Scan for the cell matching the given text and deliver its [x, y] coordinate at center. 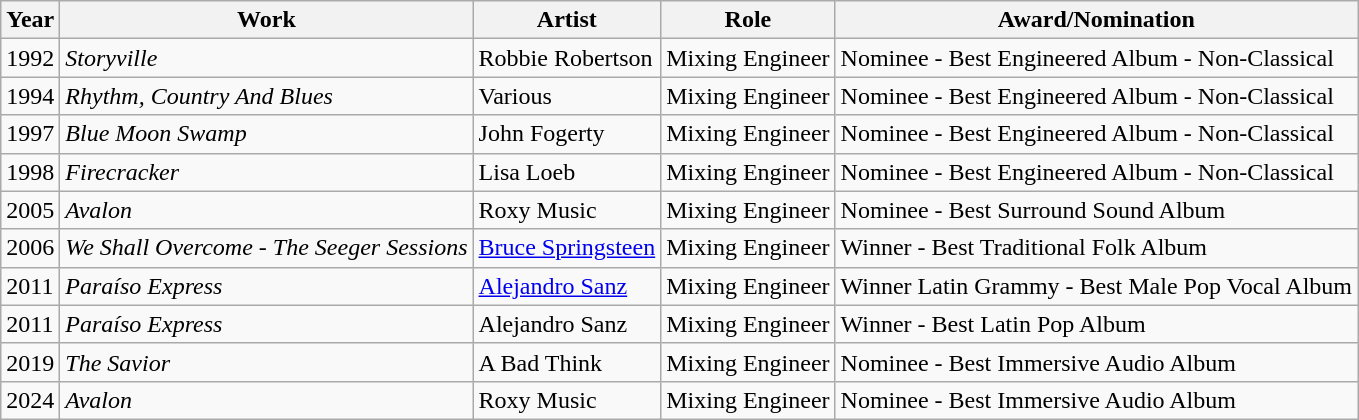
2024 [30, 400]
Work [266, 20]
Bruce Springsteen [567, 248]
1992 [30, 58]
2006 [30, 248]
1994 [30, 96]
Storyville [266, 58]
1997 [30, 134]
Artist [567, 20]
Award/Nomination [1096, 20]
Various [567, 96]
2005 [30, 210]
Robbie Robertson [567, 58]
Role [748, 20]
Rhythm, Country And Blues [266, 96]
Winner - Best Traditional Folk Album [1096, 248]
Lisa Loeb [567, 172]
We Shall Overcome - The Seeger Sessions [266, 248]
A Bad Think [567, 362]
Firecracker [266, 172]
Winner - Best Latin Pop Album [1096, 324]
The Savior [266, 362]
John Fogerty [567, 134]
Year [30, 20]
1998 [30, 172]
Blue Moon Swamp [266, 134]
Winner Latin Grammy - Best Male Pop Vocal Album [1096, 286]
Nominee - Best Surround Sound Album [1096, 210]
2019 [30, 362]
